Identify which cell holds the provided text, then report its [X, Y] central coordinate. 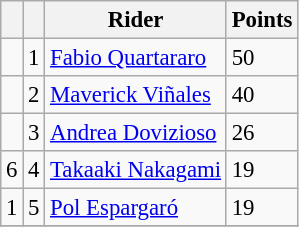
3 [34, 133]
26 [262, 133]
50 [262, 58]
40 [262, 95]
Takaaki Nakagami [136, 170]
2 [34, 95]
Rider [136, 20]
Points [262, 20]
Andrea Dovizioso [136, 133]
Maverick Viñales [136, 95]
6 [12, 170]
4 [34, 170]
5 [34, 208]
Pol Espargaró [136, 208]
Fabio Quartararo [136, 58]
